From the cell containing the given text, extract its center point as [X, Y] coordinate. 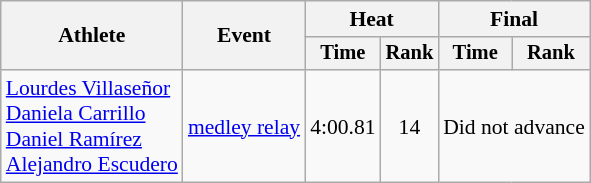
Lourdes VillaseñorDaniela CarrilloDaniel RamírezAlejandro Escudero [92, 126]
Heat [372, 19]
4:00.81 [342, 126]
medley relay [244, 126]
Did not advance [514, 126]
14 [410, 126]
Athlete [92, 36]
Final [514, 19]
Event [244, 36]
